Output the [X, Y] coordinate of the center of the cell containing the given text.  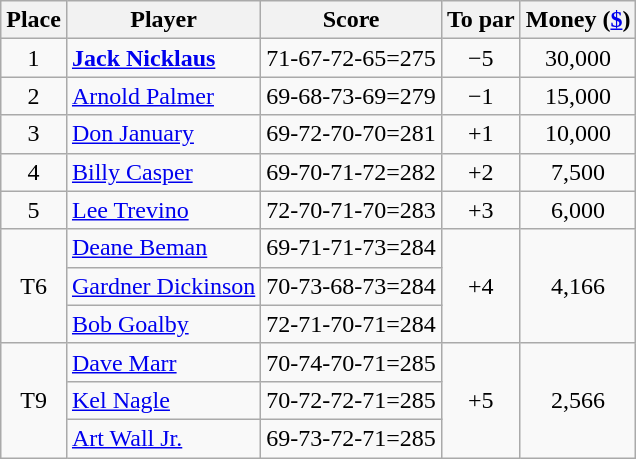
69-70-71-72=282 [352, 172]
Jack Nicklaus [163, 58]
Lee Trevino [163, 210]
+1 [480, 134]
Kel Nagle [163, 400]
3 [34, 134]
+4 [480, 286]
To par [480, 20]
2,566 [578, 400]
6,000 [578, 210]
1 [34, 58]
70-72-72-71=285 [352, 400]
Gardner Dickinson [163, 286]
10,000 [578, 134]
Player [163, 20]
72-70-71-70=283 [352, 210]
Deane Beman [163, 248]
69-73-72-71=285 [352, 438]
−5 [480, 58]
Don January [163, 134]
30,000 [578, 58]
69-72-70-70=281 [352, 134]
+2 [480, 172]
5 [34, 210]
T9 [34, 400]
Bob Goalby [163, 324]
15,000 [578, 96]
Money ($) [578, 20]
4,166 [578, 286]
70-73-68-73=284 [352, 286]
T6 [34, 286]
Score [352, 20]
Billy Casper [163, 172]
Dave Marr [163, 362]
2 [34, 96]
69-68-73-69=279 [352, 96]
70-74-70-71=285 [352, 362]
4 [34, 172]
Art Wall Jr. [163, 438]
Place [34, 20]
−1 [480, 96]
7,500 [578, 172]
71-67-72-65=275 [352, 58]
+3 [480, 210]
72-71-70-71=284 [352, 324]
Arnold Palmer [163, 96]
69-71-71-73=284 [352, 248]
+5 [480, 400]
